Scan for the cell matching the given text and deliver its [X, Y] coordinate at center. 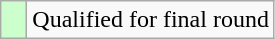
Qualified for final round [151, 20]
